Identify which cell holds the provided text, then report its (x, y) central coordinate. 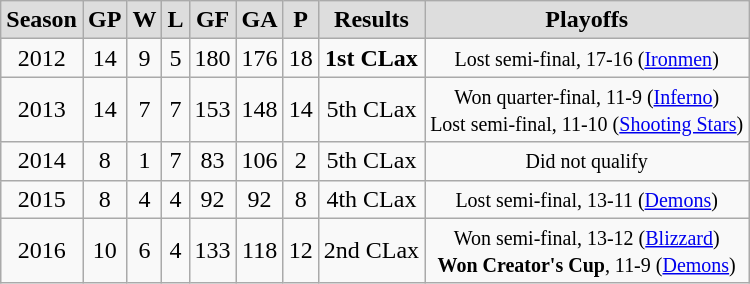
GF (212, 20)
2nd CLax (371, 250)
4th CLax (371, 199)
2016 (42, 250)
12 (300, 250)
1st CLax (371, 58)
Lost semi-final, 13-11 (Demons) (587, 199)
Season (42, 20)
Results (371, 20)
Playoffs (587, 20)
Won semi-final, 13-12 (Blizzard)Won Creator's Cup, 11-9 (Demons) (587, 250)
5 (176, 58)
W (144, 20)
133 (212, 250)
180 (212, 58)
2014 (42, 161)
P (300, 20)
2 (300, 161)
10 (104, 250)
18 (300, 58)
2013 (42, 110)
153 (212, 110)
L (176, 20)
148 (260, 110)
Lost semi-final, 17-16 (Ironmen) (587, 58)
106 (260, 161)
9 (144, 58)
6 (144, 250)
83 (212, 161)
1 (144, 161)
Did not qualify (587, 161)
2015 (42, 199)
2012 (42, 58)
176 (260, 58)
118 (260, 250)
GP (104, 20)
GA (260, 20)
Won quarter-final, 11-9 (Inferno)Lost semi-final, 11-10 (Shooting Stars) (587, 110)
